Provide the (X, Y) coordinate of the cell's center where the given text is located.  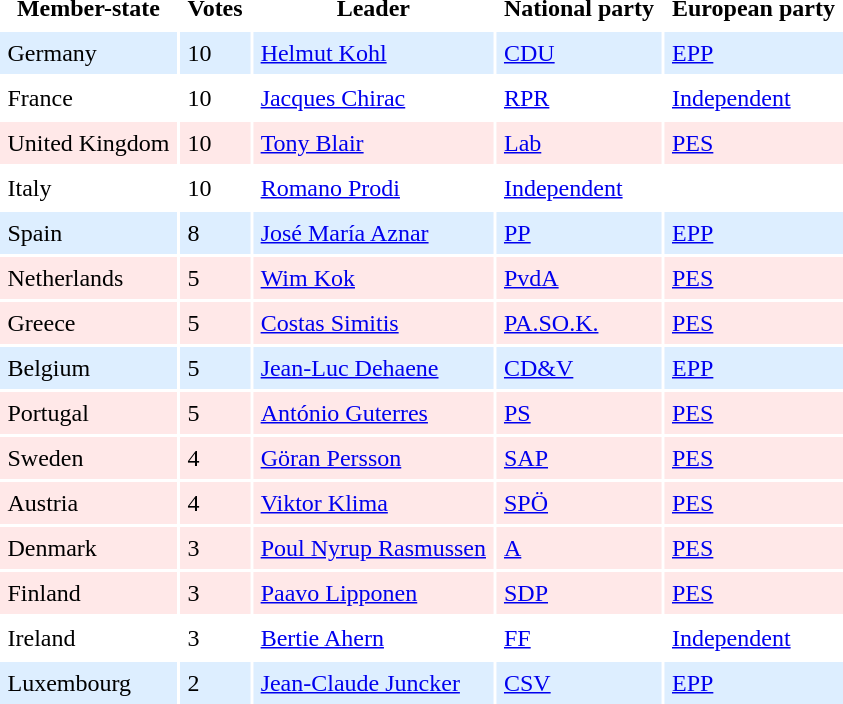
SDP (578, 593)
France (88, 98)
Spain (88, 233)
Helmut Kohl (373, 53)
Luxembourg (88, 683)
PP (578, 233)
José María Aznar (373, 233)
Finland (88, 593)
Jean-Luc Dehaene (373, 368)
Göran Persson (373, 458)
Paavo Lipponen (373, 593)
Austria (88, 503)
Netherlands (88, 278)
Greece (88, 323)
CD&V (578, 368)
RPR (578, 98)
A (578, 548)
Lab (578, 143)
8 (215, 233)
Denmark (88, 548)
CSV (578, 683)
Wim Kok (373, 278)
Belgium (88, 368)
PvdA (578, 278)
CDU (578, 53)
PA.SO.K. (578, 323)
António Guterres (373, 413)
Portugal (88, 413)
PS (578, 413)
Jacques Chirac (373, 98)
Germany (88, 53)
Tony Blair (373, 143)
Costas Simitis (373, 323)
Ireland (88, 638)
Bertie Ahern (373, 638)
United Kingdom (88, 143)
Sweden (88, 458)
Italy (88, 188)
FF (578, 638)
Romano Prodi (373, 188)
SPÖ (578, 503)
2 (215, 683)
Jean-Claude Juncker (373, 683)
SAP (578, 458)
Poul Nyrup Rasmussen (373, 548)
Viktor Klima (373, 503)
